Determine the [x, y] coordinate at the center of the cell enclosing the given text.  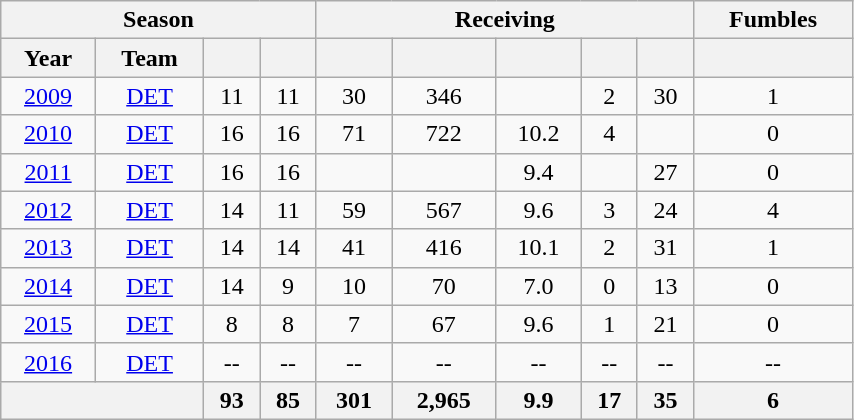
85 [288, 400]
2015 [48, 324]
416 [444, 248]
93 [232, 400]
2014 [48, 286]
Fumbles [774, 20]
7 [354, 324]
2011 [48, 172]
27 [665, 172]
9 [288, 286]
35 [665, 400]
31 [665, 248]
2,965 [444, 400]
9.9 [538, 400]
41 [354, 248]
70 [444, 286]
Season [158, 20]
301 [354, 400]
2010 [48, 134]
59 [354, 210]
2009 [48, 96]
6 [774, 400]
3 [609, 210]
17 [609, 400]
24 [665, 210]
2013 [48, 248]
21 [665, 324]
10 [354, 286]
Year [48, 58]
2016 [48, 362]
10.1 [538, 248]
71 [354, 134]
10.2 [538, 134]
2012 [48, 210]
9.4 [538, 172]
567 [444, 210]
13 [665, 286]
67 [444, 324]
7.0 [538, 286]
Team [149, 58]
722 [444, 134]
346 [444, 96]
Receiving [504, 20]
